Pinpoint the cell where the given text exists, returning its [x, y] midpoint coordinate. 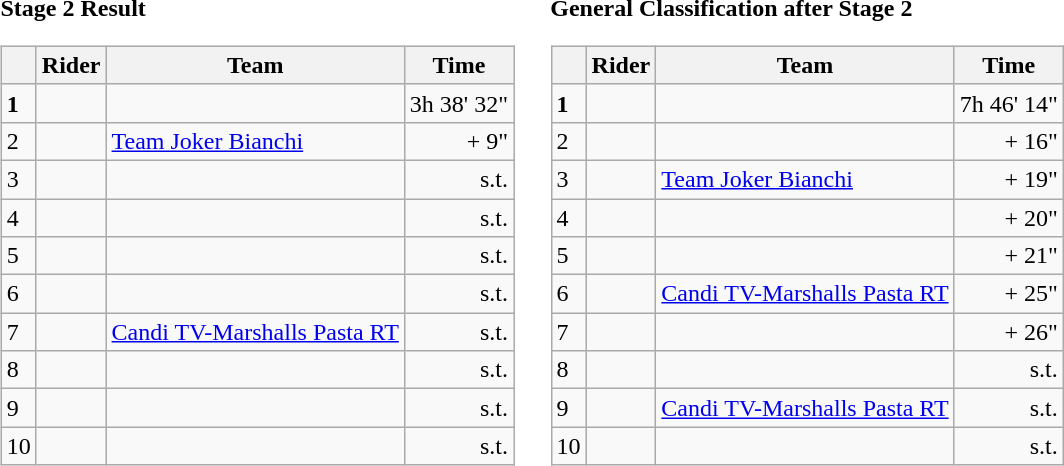
+ 26" [1008, 332]
+ 20" [1008, 217]
7h 46' 14" [1008, 103]
+ 19" [1008, 179]
+ 25" [1008, 294]
3h 38' 32" [458, 103]
+ 9" [458, 141]
+ 16" [1008, 141]
+ 21" [1008, 256]
